For the text-containing cell, return its midpoint in [x, y] coordinate format. 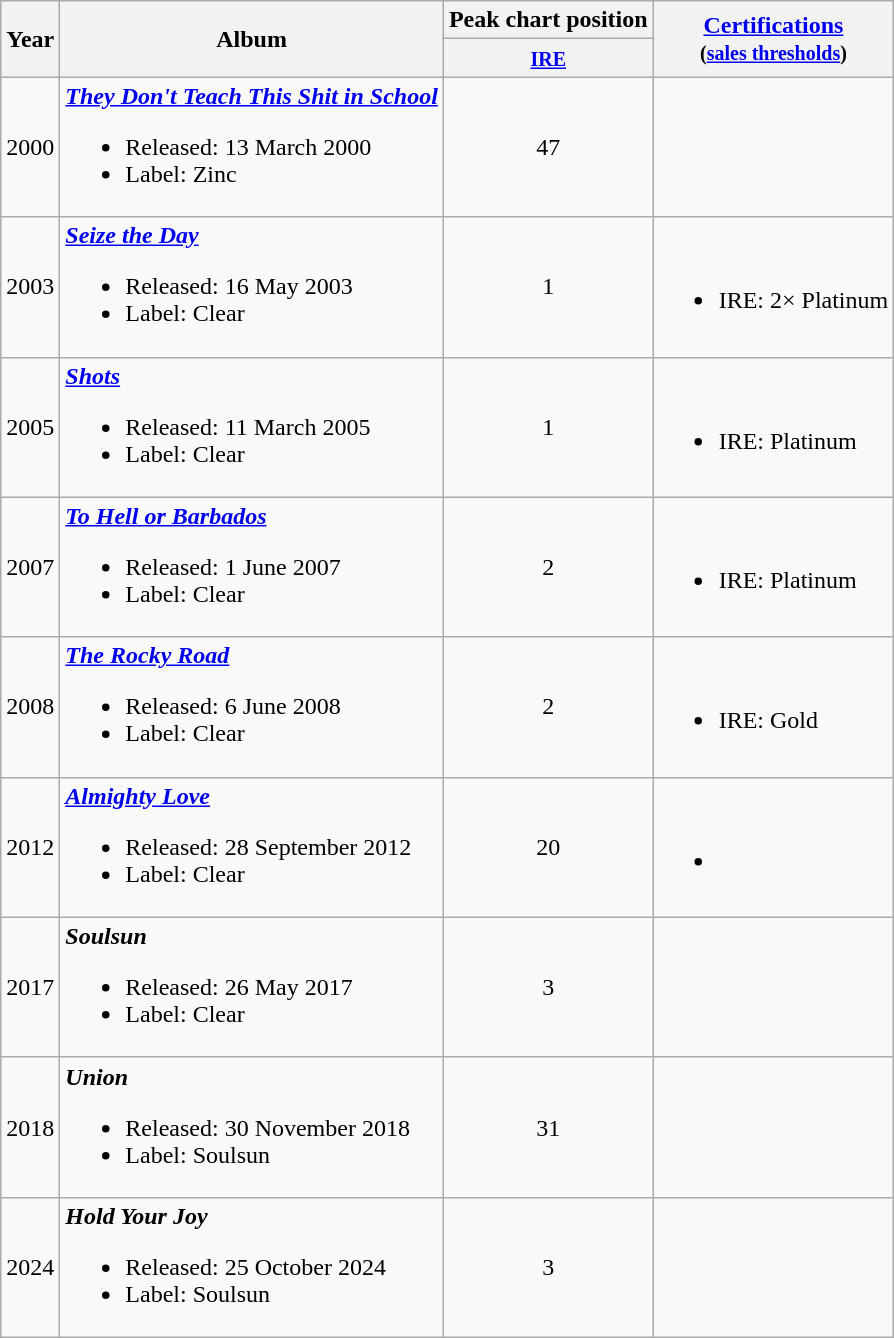
31 [548, 1127]
2008 [30, 707]
2005 [30, 427]
Certifications(sales thresholds) [774, 39]
IRE: 2× Platinum [774, 287]
Almighty LoveReleased: 28 September 2012Label: Clear [252, 847]
ShotsReleased: 11 March 2005Label: Clear [252, 427]
They Don't Teach This Shit in SchoolReleased: 13 March 2000Label: Zinc [252, 147]
2007 [30, 567]
2024 [30, 1267]
SoulsunReleased: 26 May 2017Label: Clear [252, 987]
Peak chart position [548, 20]
Seize the DayReleased: 16 May 2003Label: Clear [252, 287]
IRE [548, 58]
The Rocky RoadReleased: 6 June 2008Label: Clear [252, 707]
Hold Your JoyReleased: 25 October 2024Label: Soulsun [252, 1267]
2012 [30, 847]
2003 [30, 287]
To Hell or BarbadosReleased: 1 June 2007Label: Clear [252, 567]
Album [252, 39]
2000 [30, 147]
47 [548, 147]
2018 [30, 1127]
Year [30, 39]
UnionReleased: 30 November 2018Label: Soulsun [252, 1127]
IRE: Gold [774, 707]
20 [548, 847]
2017 [30, 987]
